For the text-containing cell, return its midpoint in [X, Y] coordinate format. 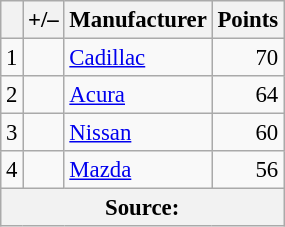
2 [12, 95]
4 [12, 170]
56 [248, 170]
Points [248, 20]
3 [12, 133]
Manufacturer [138, 20]
Cadillac [138, 58]
+/– [44, 20]
Nissan [138, 133]
Mazda [138, 170]
70 [248, 58]
1 [12, 58]
64 [248, 95]
60 [248, 133]
Acura [138, 95]
Source: [142, 208]
